Extract the [x, y] coordinate from the center of the cell holding the provided text.  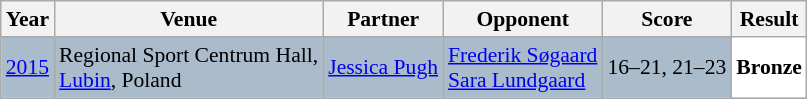
Bronze [769, 68]
16–21, 21–23 [666, 68]
Venue [188, 19]
Regional Sport Centrum Hall,Lubin, Poland [188, 68]
2015 [28, 68]
Opponent [522, 19]
Score [666, 19]
Year [28, 19]
Jessica Pugh [383, 68]
Partner [383, 19]
Result [769, 19]
Frederik Søgaard Sara Lundgaard [522, 68]
